Pinpoint the cell where the given text exists, returning its [X, Y] midpoint coordinate. 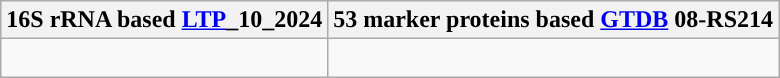
16S rRNA based LTP_10_2024 [164, 20]
53 marker proteins based GTDB 08-RS214 [554, 20]
